Return [X, Y] of the center of cell containing provided text 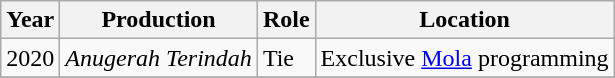
Location [464, 20]
Exclusive Mola programming [464, 58]
2020 [30, 58]
Production [159, 20]
Tie [286, 58]
Year [30, 20]
Anugerah Terindah [159, 58]
Role [286, 20]
